Scan for the cell matching the given text and deliver its (x, y) coordinate at center. 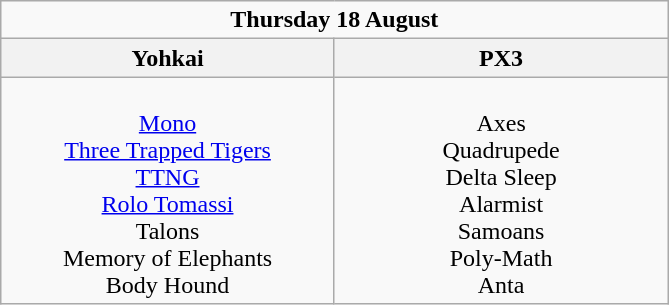
Thursday 18 August (334, 20)
PX3 (501, 58)
Mono Three Trapped Tigers TTNG Rolo Tomassi Talons Memory of Elephants Body Hound (168, 190)
Axes Quadrupede Delta Sleep Alarmist Samoans Poly-Math Anta (501, 190)
Yohkai (168, 58)
